Output the [x, y] coordinate of the center of the cell containing the given text.  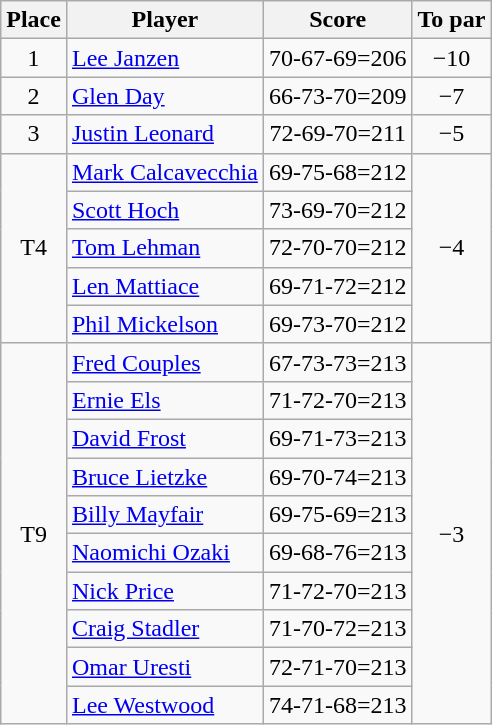
Lee Westwood [164, 705]
69-68-76=213 [338, 553]
To par [452, 20]
Phil Mickelson [164, 324]
T9 [34, 534]
Scott Hoch [164, 210]
2 [34, 96]
Naomichi Ozaki [164, 553]
Tom Lehman [164, 248]
69-75-69=213 [338, 515]
T4 [34, 248]
69-70-74=213 [338, 477]
Lee Janzen [164, 58]
Score [338, 20]
−3 [452, 534]
73-69-70=212 [338, 210]
71-70-72=213 [338, 629]
66-73-70=209 [338, 96]
−7 [452, 96]
Bruce Lietzke [164, 477]
69-71-73=213 [338, 438]
Len Mattiace [164, 286]
74-71-68=213 [338, 705]
Place [34, 20]
Fred Couples [164, 362]
−5 [452, 134]
David Frost [164, 438]
−10 [452, 58]
72-71-70=213 [338, 667]
1 [34, 58]
Billy Mayfair [164, 515]
Omar Uresti [164, 667]
Ernie Els [164, 400]
Player [164, 20]
69-75-68=212 [338, 172]
67-73-73=213 [338, 362]
Mark Calcavecchia [164, 172]
72-70-70=212 [338, 248]
Justin Leonard [164, 134]
Glen Day [164, 96]
69-71-72=212 [338, 286]
−4 [452, 248]
Nick Price [164, 591]
3 [34, 134]
70-67-69=206 [338, 58]
69-73-70=212 [338, 324]
72-69-70=211 [338, 134]
Craig Stadler [164, 629]
